Locate the cell with the specified text and output its (x, y) center coordinate. 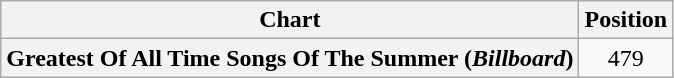
Chart (290, 20)
Position (626, 20)
Greatest Of All Time Songs Of The Summer (Billboard) (290, 58)
479 (626, 58)
